Return (X, Y) of the center of cell containing provided text 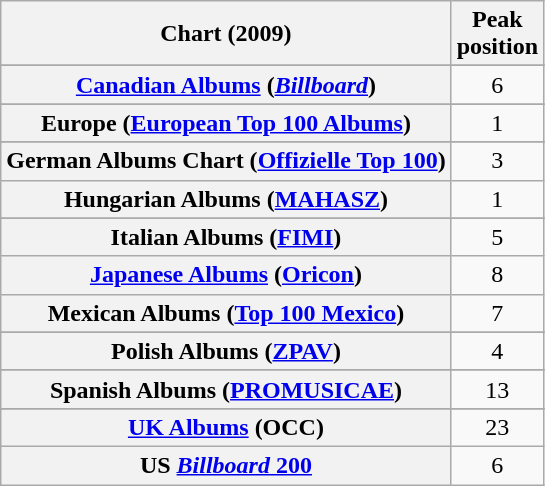
Mexican Albums (Top 100 Mexico) (226, 313)
Europe (European Top 100 Albums) (226, 123)
Italian Albums (FIMI) (226, 237)
7 (497, 313)
Canadian Albums (Billboard) (226, 85)
13 (497, 389)
3 (497, 161)
US Billboard 200 (226, 465)
23 (497, 427)
Spanish Albums (PROMUSICAE) (226, 389)
Chart (2009) (226, 34)
Hungarian Albums (MAHASZ) (226, 199)
4 (497, 351)
5 (497, 237)
Japanese Albums (Oricon) (226, 275)
Peakposition (497, 34)
8 (497, 275)
Polish Albums (ZPAV) (226, 351)
UK Albums (OCC) (226, 427)
German Albums Chart (Offizielle Top 100) (226, 161)
